Locate the cell with the specified text and output its [X, Y] center coordinate. 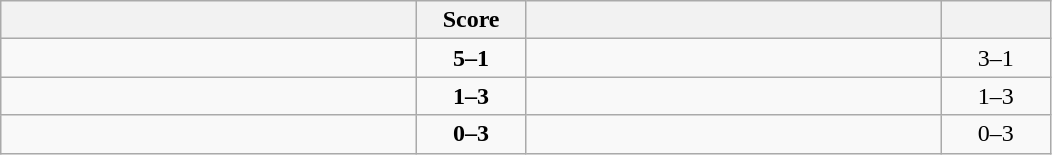
5–1 [472, 58]
Score [472, 20]
3–1 [996, 58]
